Pinpoint the cell where the given text exists, returning its (X, Y) midpoint coordinate. 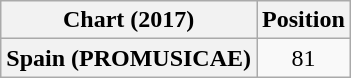
81 (304, 58)
Position (304, 20)
Spain (PROMUSICAE) (129, 58)
Chart (2017) (129, 20)
